Search for the cell housing the specified text and yield its [x, y] center coordinate. 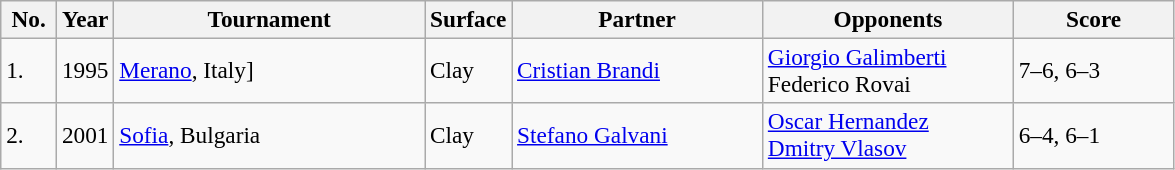
Year [86, 19]
Score [1094, 19]
Surface [468, 19]
Sofia, Bulgaria [270, 136]
1. [29, 70]
Oscar Hernandez Dmitry Vlasov [888, 136]
Opponents [888, 19]
Merano, Italy] [270, 70]
2001 [86, 136]
2. [29, 136]
7–6, 6–3 [1094, 70]
Partner [638, 19]
Stefano Galvani [638, 136]
Tournament [270, 19]
1995 [86, 70]
6–4, 6–1 [1094, 136]
Cristian Brandi [638, 70]
Giorgio Galimberti Federico Rovai [888, 70]
No. [29, 19]
